Locate the cell with the specified text and output its [X, Y] center coordinate. 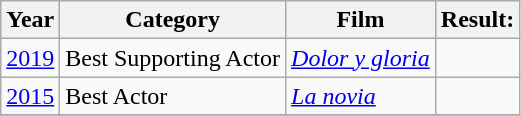
Best Supporting Actor [173, 58]
Category [173, 20]
Best Actor [173, 96]
2019 [30, 58]
Year [30, 20]
Result: [477, 20]
2015 [30, 96]
La novia [361, 96]
Dolor y gloria [361, 58]
Film [361, 20]
